Pinpoint the cell where the given text exists, returning its [X, Y] midpoint coordinate. 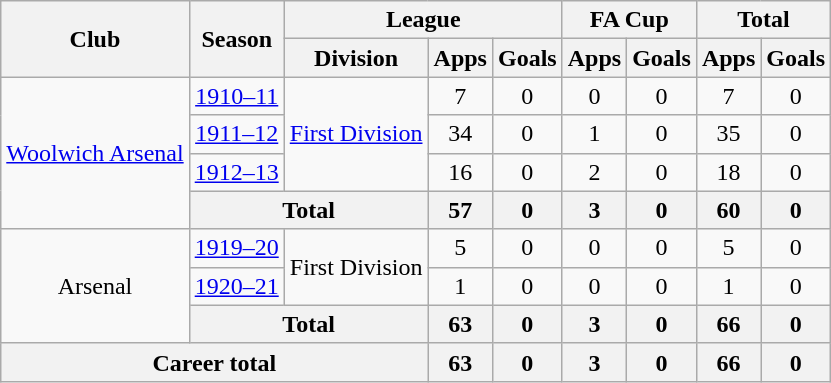
1910–11 [236, 96]
35 [728, 134]
1919–20 [236, 248]
Club [95, 39]
FA Cup [629, 20]
League [423, 20]
18 [728, 172]
2 [594, 172]
Woolwich Arsenal [95, 153]
34 [460, 134]
1911–12 [236, 134]
1912–13 [236, 172]
Career total [214, 362]
Season [236, 39]
Division [356, 58]
60 [728, 210]
Arsenal [95, 286]
1920–21 [236, 286]
16 [460, 172]
57 [460, 210]
